Return [x, y] of the center of cell containing provided text 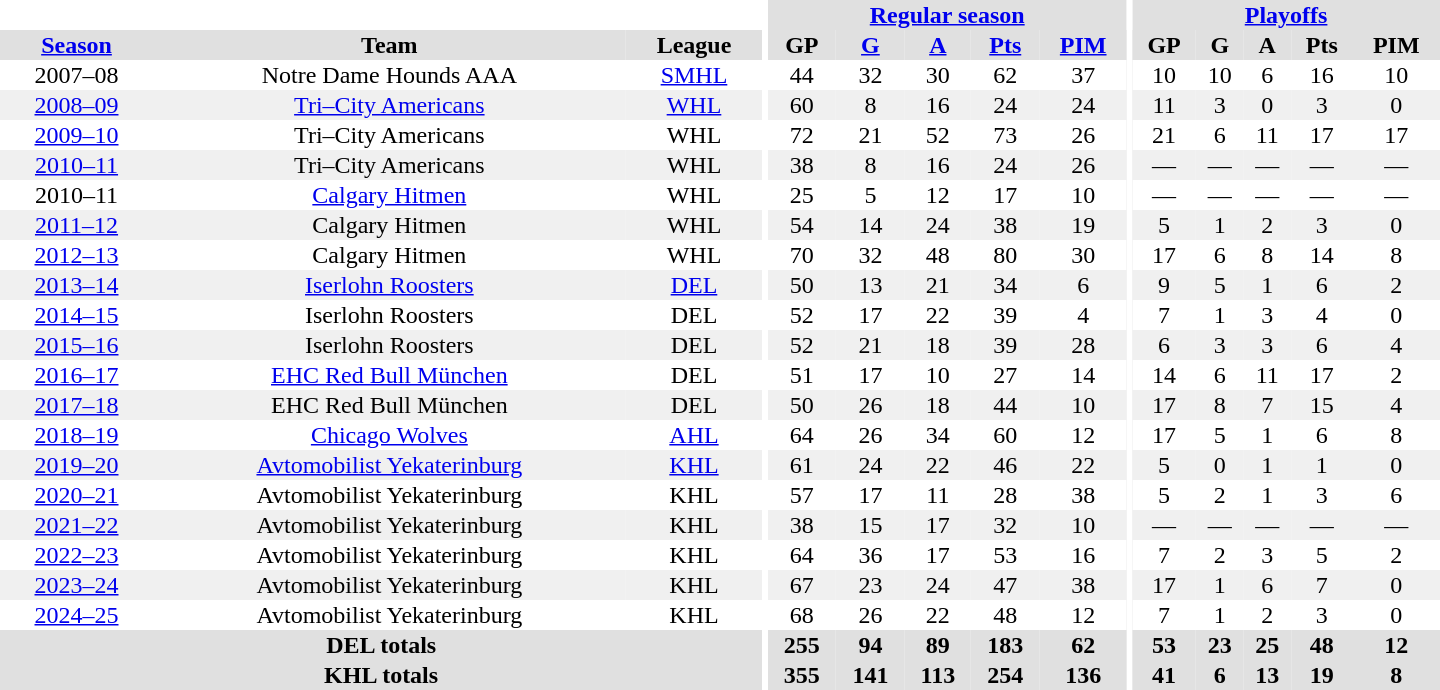
54 [802, 225]
9 [1164, 285]
68 [802, 615]
94 [870, 645]
46 [1006, 465]
57 [802, 495]
89 [938, 645]
27 [1006, 375]
KHL totals [381, 675]
League [694, 45]
113 [938, 675]
183 [1006, 645]
136 [1084, 675]
141 [870, 675]
80 [1006, 255]
2019–20 [76, 465]
2017–18 [76, 405]
67 [802, 585]
255 [802, 645]
2021–22 [76, 525]
2020–21 [76, 495]
47 [1006, 585]
2015–16 [76, 345]
355 [802, 675]
37 [1084, 75]
Chicago Wolves [390, 435]
2011–12 [76, 225]
DEL totals [381, 645]
Playoffs [1286, 15]
61 [802, 465]
AHL [694, 435]
72 [802, 135]
2016–17 [76, 375]
2008–09 [76, 105]
73 [1006, 135]
2024–25 [76, 615]
2013–14 [76, 285]
254 [1006, 675]
2022–23 [76, 555]
Regular season [948, 15]
2018–19 [76, 435]
36 [870, 555]
Season [76, 45]
41 [1164, 675]
2012–13 [76, 255]
Notre Dame Hounds AAA [390, 75]
2009–10 [76, 135]
2023–24 [76, 585]
51 [802, 375]
SMHL [694, 75]
2007–08 [76, 75]
2014–15 [76, 315]
70 [802, 255]
Team [390, 45]
